Locate the cell with the specified text and output its [X, Y] center coordinate. 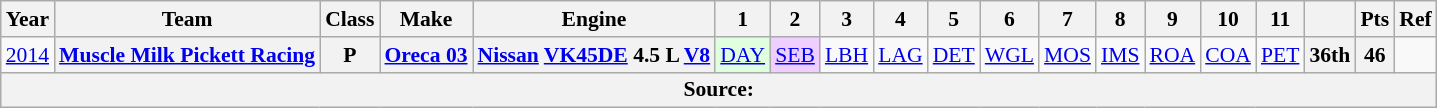
9 [1172, 19]
4 [900, 19]
DET [954, 55]
IMS [1120, 55]
8 [1120, 19]
COA [1228, 55]
Ref [1415, 19]
Year [28, 19]
Oreca 03 [426, 55]
Pts [1374, 19]
36th [1330, 55]
6 [1010, 19]
WGL [1010, 55]
Muscle Milk Pickett Racing [187, 55]
DAY [742, 55]
P [350, 55]
Nissan VK45DE 4.5 L V8 [594, 55]
3 [846, 19]
SEB [795, 55]
11 [1280, 19]
ROA [1172, 55]
46 [1374, 55]
LBH [846, 55]
Source: [719, 90]
7 [1068, 19]
MOS [1068, 55]
Team [187, 19]
5 [954, 19]
1 [742, 19]
Class [350, 19]
Engine [594, 19]
Make [426, 19]
2 [795, 19]
10 [1228, 19]
LAG [900, 55]
2014 [28, 55]
PET [1280, 55]
